From the cell containing the given text, extract its center point as [x, y] coordinate. 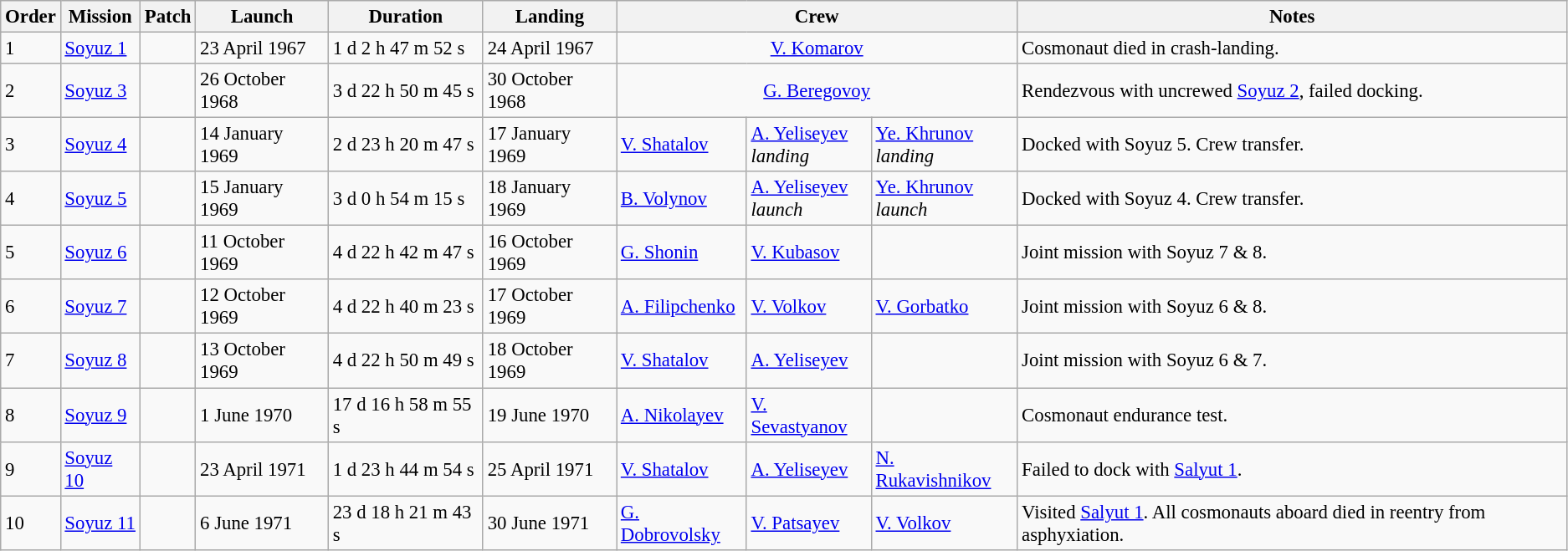
V. Komarov [817, 48]
Docked with Soyuz 4. Crew transfer. [1292, 199]
17 October 1969 [549, 306]
Cosmonaut died in crash-landing. [1292, 48]
30 October 1968 [549, 90]
25 April 1971 [549, 468]
30 June 1971 [549, 523]
Soyuz 5 [100, 199]
Soyuz 8 [100, 361]
Soyuz 11 [100, 523]
4 d 22 h 40 m 23 s [405, 306]
16 October 1969 [549, 253]
Joint mission with Soyuz 7 & 8. [1292, 253]
Duration [405, 17]
1 [30, 48]
N. Rukavishnikov [944, 468]
Soyuz 4 [100, 145]
18 January 1969 [549, 199]
4 d 22 h 50 m 49 s [405, 361]
1 d 2 h 47 m 52 s [405, 48]
Launch [263, 17]
Soyuz 6 [100, 253]
2 d 23 h 20 m 47 s [405, 145]
23 April 1971 [263, 468]
23 April 1967 [263, 48]
17 d 16 h 58 m 55 s [405, 415]
V. Kubasov [808, 253]
Soyuz 1 [100, 48]
19 June 1970 [549, 415]
Cosmonaut endurance test. [1292, 415]
Soyuz 3 [100, 90]
7 [30, 361]
4 [30, 199]
Joint mission with Soyuz 6 & 8. [1292, 306]
V. Gorbatko [944, 306]
9 [30, 468]
V. Sevastyanov [808, 415]
V. Patsayev [808, 523]
G. Shonin [682, 253]
5 [30, 253]
3 d 22 h 50 m 45 s [405, 90]
11 October 1969 [263, 253]
Soyuz 7 [100, 306]
G. Beregovoy [817, 90]
3 d 0 h 54 m 15 s [405, 199]
A. Yeliseyev launch [808, 199]
2 [30, 90]
Patch [167, 17]
Notes [1292, 17]
17 January 1969 [549, 145]
Landing [549, 17]
G. Dobrovolsky [682, 523]
Docked with Soyuz 5. Crew transfer. [1292, 145]
26 October 1968 [263, 90]
Mission [100, 17]
13 October 1969 [263, 361]
18 October 1969 [549, 361]
Soyuz 10 [100, 468]
A. Nikolayev [682, 415]
10 [30, 523]
Ye. Khrunov launch [944, 199]
6 [30, 306]
A. Filipchenko [682, 306]
8 [30, 415]
12 October 1969 [263, 306]
15 January 1969 [263, 199]
Joint mission with Soyuz 6 & 7. [1292, 361]
Visited Salyut 1. All cosmonauts aboard died in reentry from asphyxiation. [1292, 523]
A. Yeliseyev landing [808, 145]
6 June 1971 [263, 523]
4 d 22 h 42 m 47 s [405, 253]
B. Volynov [682, 199]
Crew [817, 17]
Order [30, 17]
Ye. Khrunov landing [944, 145]
3 [30, 145]
24 April 1967 [549, 48]
23 d 18 h 21 m 43 s [405, 523]
1 d 23 h 44 m 54 s [405, 468]
14 January 1969 [263, 145]
Failed to dock with Salyut 1. [1292, 468]
1 June 1970 [263, 415]
Rendezvous with uncrewed Soyuz 2, failed docking. [1292, 90]
Soyuz 9 [100, 415]
